Find where the given text appears and provide that cell's center as [X, Y] coordinate. 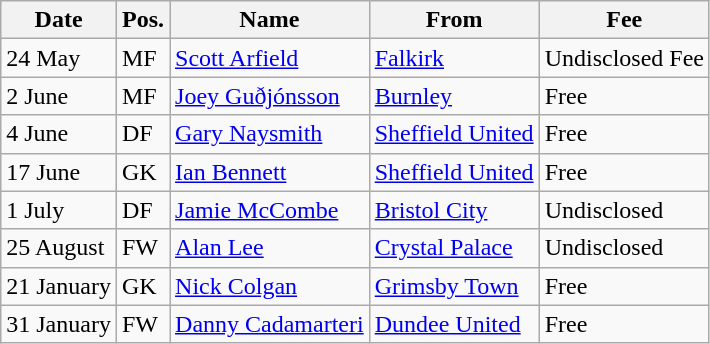
Pos. [142, 20]
Joey Guðjónsson [270, 96]
Bristol City [454, 210]
Burnley [454, 96]
Alan Lee [270, 248]
Gary Naysmith [270, 134]
Grimsby Town [454, 286]
4 June [59, 134]
25 August [59, 248]
Fee [624, 20]
Jamie McCombe [270, 210]
24 May [59, 58]
Dundee United [454, 324]
Danny Cadamarteri [270, 324]
Name [270, 20]
Undisclosed Fee [624, 58]
17 June [59, 172]
2 June [59, 96]
Date [59, 20]
Ian Bennett [270, 172]
21 January [59, 286]
Scott Arfield [270, 58]
31 January [59, 324]
From [454, 20]
Crystal Palace [454, 248]
Falkirk [454, 58]
Nick Colgan [270, 286]
1 July [59, 210]
